Find where the given text appears and provide that cell's center as (x, y) coordinate. 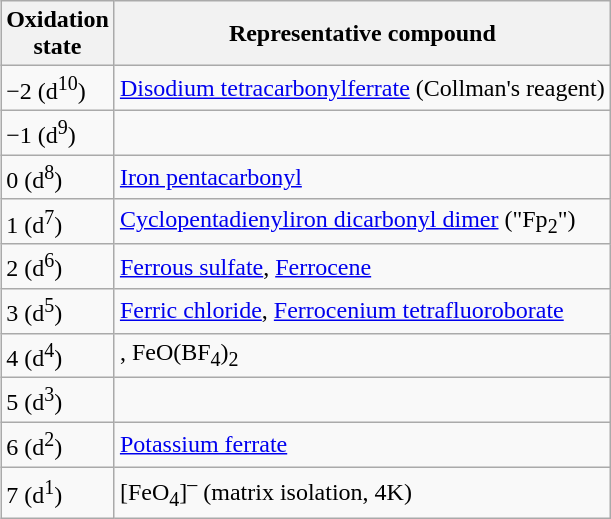
, FeO(BF4)2 (362, 356)
Ferrous sulfate, Ferrocene (362, 266)
6 (d2) (58, 444)
3 (d5) (58, 312)
−2 (d10) (58, 88)
2 (d6) (58, 266)
Representative compound (362, 34)
Ferric chloride, Ferrocenium tetrafluoroborate (362, 312)
4 (d4) (58, 356)
Potassium ferrate (362, 444)
[FeO4]– (matrix isolation, 4K) (362, 492)
Cyclopentadienyliron dicarbonyl dimer ("Fp2") (362, 222)
1 (d7) (58, 222)
Oxidation state (58, 34)
−1 (d9) (58, 132)
5 (d3) (58, 400)
Disodium tetracarbonylferrate (Collman's reagent) (362, 88)
Iron pentacarbonyl (362, 178)
0 (d8) (58, 178)
7 (d1) (58, 492)
